Locate the cell with the specified text and output its [x, y] center coordinate. 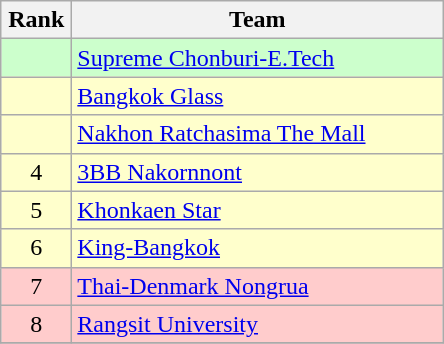
Rank [36, 20]
5 [36, 210]
Rangsit University [258, 324]
Thai-Denmark Nongrua [258, 286]
King-Bangkok [258, 248]
4 [36, 172]
7 [36, 286]
6 [36, 248]
Khonkaen Star [258, 210]
Team [258, 20]
8 [36, 324]
Supreme Chonburi-E.Tech [258, 58]
3BB Nakornnont [258, 172]
Nakhon Ratchasima The Mall [258, 134]
Bangkok Glass [258, 96]
